Capture the cell that displays the provided text and extract its (X, Y) central coordinate. 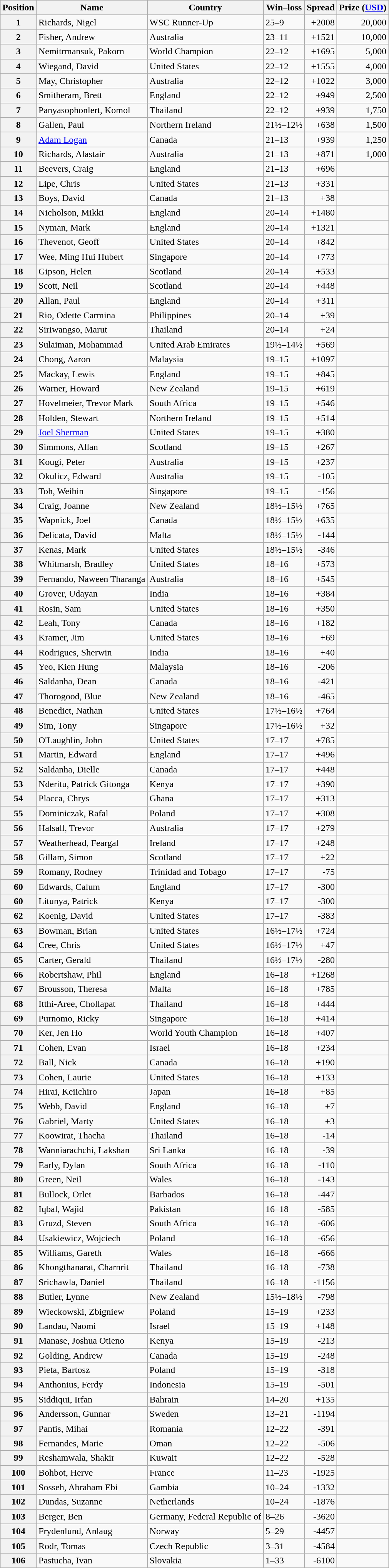
74 (18, 1092)
11–23 (284, 1473)
+40 (321, 652)
Holden, Stewart (92, 418)
92 (18, 1355)
Grover, Udayan (92, 593)
Adam Logan (92, 139)
17 (18, 257)
56 (18, 828)
-528 (321, 1458)
Frydenlund, Anlaug (92, 1531)
79 (18, 1165)
Norway (205, 1531)
+635 (321, 520)
35 (18, 520)
+311 (321, 301)
-3620 (321, 1516)
Ball, Nick (92, 1062)
13 (18, 198)
O'Laughlin, John (92, 740)
2 (18, 37)
United Arab Emirates (205, 344)
81 (18, 1194)
Whitmarsh, Bradley (92, 564)
Czech Republic (205, 1546)
+38 (321, 198)
Trinidad and Tobago (205, 872)
105 (18, 1546)
+871 (321, 154)
5,000 (362, 52)
+724 (321, 931)
Early, Dylan (92, 1165)
-39 (321, 1150)
Butler, Lynne (92, 1297)
Prize (USD) (362, 8)
39 (18, 579)
100 (18, 1473)
Philippines (205, 315)
Wanniarachchi, Lakshan (92, 1150)
64 (18, 945)
54 (18, 799)
+234 (321, 1048)
-346 (321, 550)
48 (18, 711)
75 (18, 1106)
8–26 (284, 1516)
Fisher, Andrew (92, 37)
99 (18, 1458)
+1695 (321, 52)
73 (18, 1077)
+765 (321, 506)
80 (18, 1180)
-248 (321, 1355)
Robertshaw, Phil (92, 975)
Ghana (205, 799)
83 (18, 1224)
9 (18, 139)
36 (18, 535)
3–31 (284, 1546)
Richards, Alastair (92, 154)
Koowirat, Thacha (92, 1136)
Japan (205, 1092)
53 (18, 784)
13–21 (284, 1414)
58 (18, 857)
+233 (321, 1311)
+390 (321, 784)
Wieckowski, Zbigniew (92, 1311)
Oman (205, 1443)
22 (18, 330)
3,000 (362, 81)
Edwards, Calum (92, 886)
Rio, Odette Carmina (92, 315)
-144 (321, 535)
Simmons, Allan (92, 447)
-4457 (321, 1531)
15 (18, 227)
+407 (321, 1033)
+842 (321, 242)
Landau, Naomi (92, 1326)
-4584 (321, 1546)
Smitheram, Brett (92, 95)
-465 (321, 696)
+496 (321, 755)
-506 (321, 1443)
Martin, Edward (92, 755)
Craig, Joanne (92, 506)
+47 (321, 945)
Gabriel, Marty (92, 1121)
69 (18, 1018)
20 (18, 301)
31 (18, 462)
93 (18, 1370)
23–11 (284, 37)
104 (18, 1531)
Litunya, Patrick (92, 901)
24 (18, 359)
1,750 (362, 110)
Srichawla, Daniel (92, 1282)
+569 (321, 344)
95 (18, 1399)
21½–12½ (284, 125)
3 (18, 52)
Gipson, Helen (92, 271)
33 (18, 491)
18 (18, 271)
Bahrain (205, 1399)
Fernando, Naween Tharanga (92, 579)
Pieta, Bartosz (92, 1370)
Slovakia (205, 1560)
19½–14½ (284, 344)
85 (18, 1253)
86 (18, 1267)
-280 (321, 960)
32 (18, 476)
46 (18, 682)
Romany, Rodney (92, 872)
World Champion (205, 52)
Sosseh, Abraham Ebi (92, 1487)
Leah, Tony (92, 623)
25 (18, 374)
+2008 (321, 22)
Fernandes, Marie (92, 1443)
Gallen, Paul (92, 125)
Dominiczak, Rafal (92, 813)
5 (18, 81)
Thevenot, Geoff (92, 242)
19 (18, 286)
WSC Runner-Up (205, 22)
91 (18, 1341)
+3 (321, 1121)
15½–18½ (284, 1297)
Halsall, Trevor (92, 828)
37 (18, 550)
82 (18, 1209)
+190 (321, 1062)
Beevers, Craig (92, 169)
Koenig, David (92, 916)
Bohbot, Herve (92, 1473)
Rodrigues, Sherwin (92, 652)
Rodr, Tomas (92, 1546)
Name (92, 8)
90 (18, 1326)
65 (18, 960)
+1097 (321, 359)
14 (18, 213)
Cohen, Laurie (92, 1077)
+32 (321, 725)
+237 (321, 462)
89 (18, 1311)
84 (18, 1238)
27 (18, 403)
12 (18, 184)
Kenas, Mark (92, 550)
Nyman, Mark (92, 227)
+133 (321, 1077)
+85 (321, 1092)
Reshamwala, Shakir (92, 1458)
Lipe, Chris (92, 184)
+331 (321, 184)
Sweden (205, 1414)
-1925 (321, 1473)
4,000 (362, 66)
Iqbal, Wajid (92, 1209)
Nemitrmansuk, Pakorn (92, 52)
1 (18, 22)
44 (18, 652)
Sri Lanka (205, 1150)
Delicata, David (92, 535)
Dundas, Suzanne (92, 1502)
May, Christopher (92, 81)
4 (18, 66)
Webb, David (92, 1106)
-110 (321, 1165)
Williams, Gareth (92, 1253)
Thorogood, Blue (92, 696)
Kramer, Jim (92, 637)
21 (18, 315)
+764 (321, 711)
16 (18, 242)
1–33 (284, 1560)
Netherlands (205, 1502)
Yeo, Kien Hung (92, 667)
101 (18, 1487)
Ker, Jen Ho (92, 1033)
+1268 (321, 975)
-1876 (321, 1502)
+22 (321, 857)
+248 (321, 843)
5–29 (284, 1531)
20,000 (362, 22)
11 (18, 169)
+350 (321, 608)
Position (18, 8)
Gruzd, Steven (92, 1224)
-75 (321, 872)
Bullock, Orlet (92, 1194)
-1194 (321, 1414)
Kuwait (205, 1458)
78 (18, 1150)
Indonesia (205, 1385)
23 (18, 344)
59 (18, 872)
41 (18, 608)
57 (18, 843)
2,500 (362, 95)
Joel Sherman (92, 433)
96 (18, 1414)
+1022 (321, 81)
-666 (321, 1253)
55 (18, 813)
40 (18, 593)
-14 (321, 1136)
Sim, Tony (92, 725)
Saldanha, Dielle (92, 769)
Cohen, Evan (92, 1048)
Boys, David (92, 198)
45 (18, 667)
52 (18, 769)
98 (18, 1443)
-447 (321, 1194)
-798 (321, 1297)
Manase, Joshua Otieno (92, 1341)
Chong, Aaron (92, 359)
1,500 (362, 125)
-6100 (321, 1560)
+696 (321, 169)
34 (18, 506)
+546 (321, 403)
+313 (321, 799)
Scott, Neil (92, 286)
14–20 (284, 1399)
-501 (321, 1385)
-738 (321, 1267)
25–9 (284, 22)
Usakiewicz, Wojciech (92, 1238)
+308 (321, 813)
+380 (321, 433)
Pantis, Mihai (92, 1429)
Khongthanarat, Charnrit (92, 1267)
94 (18, 1385)
Siddiqui, Irfan (92, 1399)
Ireland (205, 843)
28 (18, 418)
Green, Neil (92, 1180)
Panyasophonlert, Komol (92, 110)
Okulicz, Edward (92, 476)
+619 (321, 388)
+148 (321, 1326)
Wiegand, David (92, 66)
Pastucha, Ivan (92, 1560)
10 (18, 154)
6 (18, 95)
Golding, Andrew (92, 1355)
Sulaiman, Mohammad (92, 344)
-156 (321, 491)
106 (18, 1560)
8 (18, 125)
Gillam, Simon (92, 857)
-606 (321, 1224)
87 (18, 1282)
+7 (321, 1106)
+573 (321, 564)
43 (18, 637)
+182 (321, 623)
-143 (321, 1180)
63 (18, 931)
Nderitu, Patrick Gitonga (92, 784)
67 (18, 989)
Carter, Gerald (92, 960)
+1555 (321, 66)
+414 (321, 1018)
World Youth Champion (205, 1033)
26 (18, 388)
51 (18, 755)
+279 (321, 828)
Cree, Chris (92, 945)
Wee, Ming Hui Hubert (92, 257)
+533 (321, 271)
Bowman, Brian (92, 931)
Purnomo, Ricky (92, 1018)
+444 (321, 1004)
70 (18, 1033)
+384 (321, 593)
38 (18, 564)
72 (18, 1062)
49 (18, 725)
47 (18, 696)
Toh, Weibin (92, 491)
France (205, 1473)
+545 (321, 579)
97 (18, 1429)
Weatherhead, Feargal (92, 843)
10,000 (362, 37)
Itthi-Aree, Chollapat (92, 1004)
Benedict, Nathan (92, 711)
Barbados (205, 1194)
-105 (321, 476)
88 (18, 1297)
-421 (321, 682)
Gambia (205, 1487)
+949 (321, 95)
-383 (321, 916)
+773 (321, 257)
Pakistan (205, 1209)
-391 (321, 1429)
+514 (321, 418)
+69 (321, 637)
-585 (321, 1209)
Wapnick, Joel (92, 520)
42 (18, 623)
Win–loss (284, 8)
71 (18, 1048)
+39 (321, 315)
Saldanha, Dean (92, 682)
Siriwangso, Marut (92, 330)
Anthonius, Ferdy (92, 1385)
-1332 (321, 1487)
76 (18, 1121)
Nicholson, Mikki (92, 213)
62 (18, 916)
+24 (321, 330)
Kougi, Peter (92, 462)
Hirai, Keiichiro (92, 1092)
+1480 (321, 213)
Berger, Ben (92, 1516)
1,000 (362, 154)
29 (18, 433)
-1156 (321, 1282)
Mackay, Lewis (92, 374)
7 (18, 110)
30 (18, 447)
Germany, Federal Republic of (205, 1516)
Warner, Howard (92, 388)
-213 (321, 1341)
Rosin, Sam (92, 608)
1,250 (362, 139)
+1521 (321, 37)
66 (18, 975)
Country (205, 8)
-656 (321, 1238)
Spread (321, 8)
+1321 (321, 227)
Richards, Nigel (92, 22)
Allan, Paul (92, 301)
103 (18, 1516)
50 (18, 740)
+638 (321, 125)
Andersson, Gunnar (92, 1414)
-318 (321, 1370)
+135 (321, 1399)
Romania (205, 1429)
-206 (321, 667)
+845 (321, 374)
Brousson, Theresa (92, 989)
77 (18, 1136)
68 (18, 1004)
+267 (321, 447)
102 (18, 1502)
Placca, Chrys (92, 799)
Hovelmeier, Trevor Mark (92, 403)
